From the cell containing the given text, extract its center point as [X, Y] coordinate. 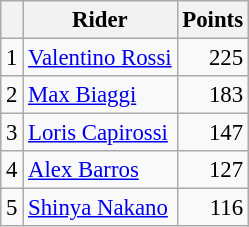
4 [12, 170]
5 [12, 208]
225 [212, 58]
1 [12, 58]
116 [212, 208]
2 [12, 95]
Loris Capirossi [100, 133]
Valentino Rossi [100, 58]
183 [212, 95]
Rider [100, 20]
Max Biaggi [100, 95]
3 [12, 133]
127 [212, 170]
Shinya Nakano [100, 208]
Alex Barros [100, 170]
Points [212, 20]
147 [212, 133]
